Find where the given text appears and provide that cell's center as [x, y] coordinate. 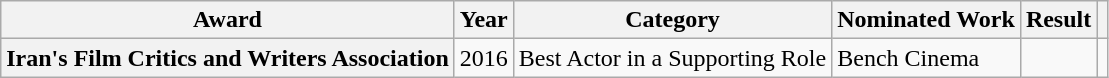
2016 [484, 58]
Category [672, 20]
Year [484, 20]
Iran's Film Critics and Writers Association [228, 58]
Result [1058, 20]
Best Actor in a Supporting Role [672, 58]
Bench Cinema [926, 58]
Award [228, 20]
Nominated Work [926, 20]
